From the cell containing the given text, extract its center point as (X, Y) coordinate. 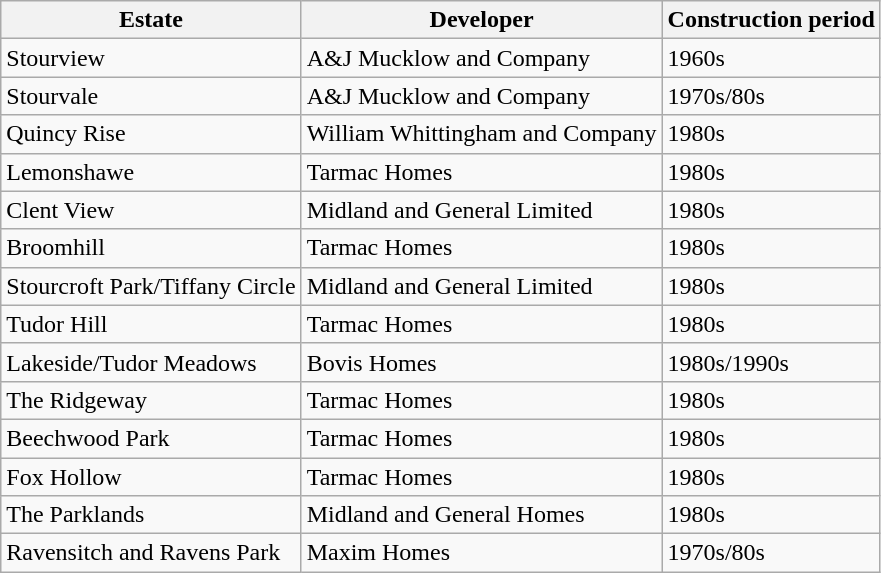
Lemonshawe (151, 172)
Fox Hollow (151, 477)
Stourvale (151, 96)
Developer (482, 20)
Broomhill (151, 248)
Stourcroft Park/Tiffany Circle (151, 286)
William Whittingham and Company (482, 134)
The Ridgeway (151, 400)
Quincy Rise (151, 134)
Stourview (151, 58)
Midland and General Homes (482, 515)
Estate (151, 20)
Tudor Hill (151, 324)
Lakeside/Tudor Meadows (151, 362)
Bovis Homes (482, 362)
Clent View (151, 210)
Ravensitch and Ravens Park (151, 553)
1980s/1990s (771, 362)
Construction period (771, 20)
The Parklands (151, 515)
1960s (771, 58)
Beechwood Park (151, 438)
Maxim Homes (482, 553)
